Locate the cell with the specified text and output its [X, Y] center coordinate. 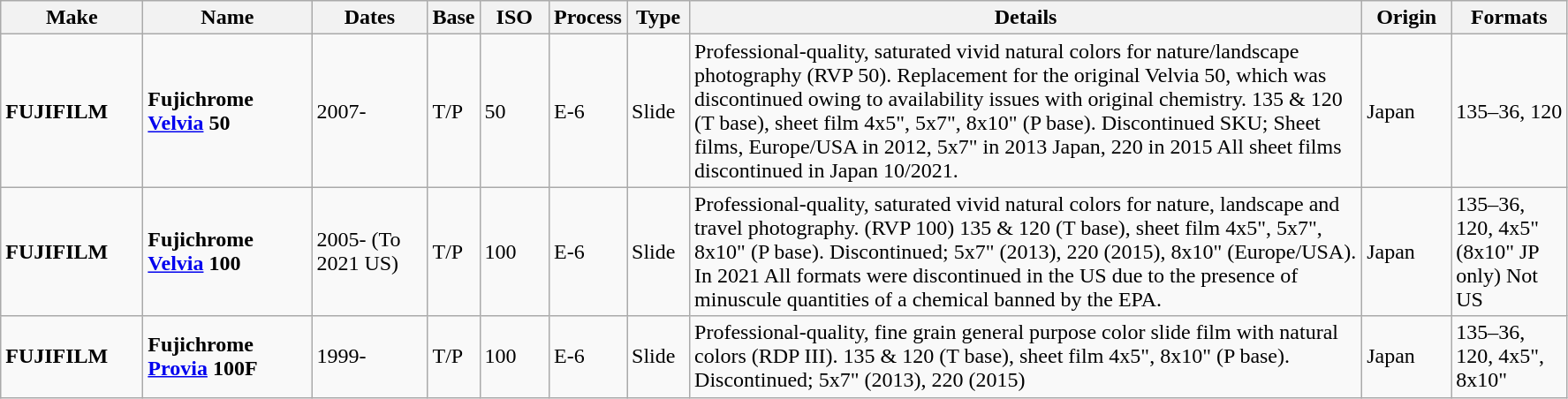
2005- (To 2021 US) [369, 252]
Details [1026, 18]
1999- [369, 357]
Type [659, 18]
2007- [369, 111]
Make [72, 18]
Fujichrome Velvia 50 [228, 111]
Process [588, 18]
Formats [1509, 18]
Base [454, 18]
Dates [369, 18]
Origin [1406, 18]
ISO [514, 18]
50 [514, 111]
Fujichrome Provia 100F [228, 357]
135–36, 120 [1509, 111]
135–36, 120, 4x5", 8x10" [1509, 357]
Fujichrome Velvia 100 [228, 252]
Name [228, 18]
135–36, 120, 4x5" (8x10" JP only) Not US [1509, 252]
